Identify which cell holds the provided text, then report its (X, Y) central coordinate. 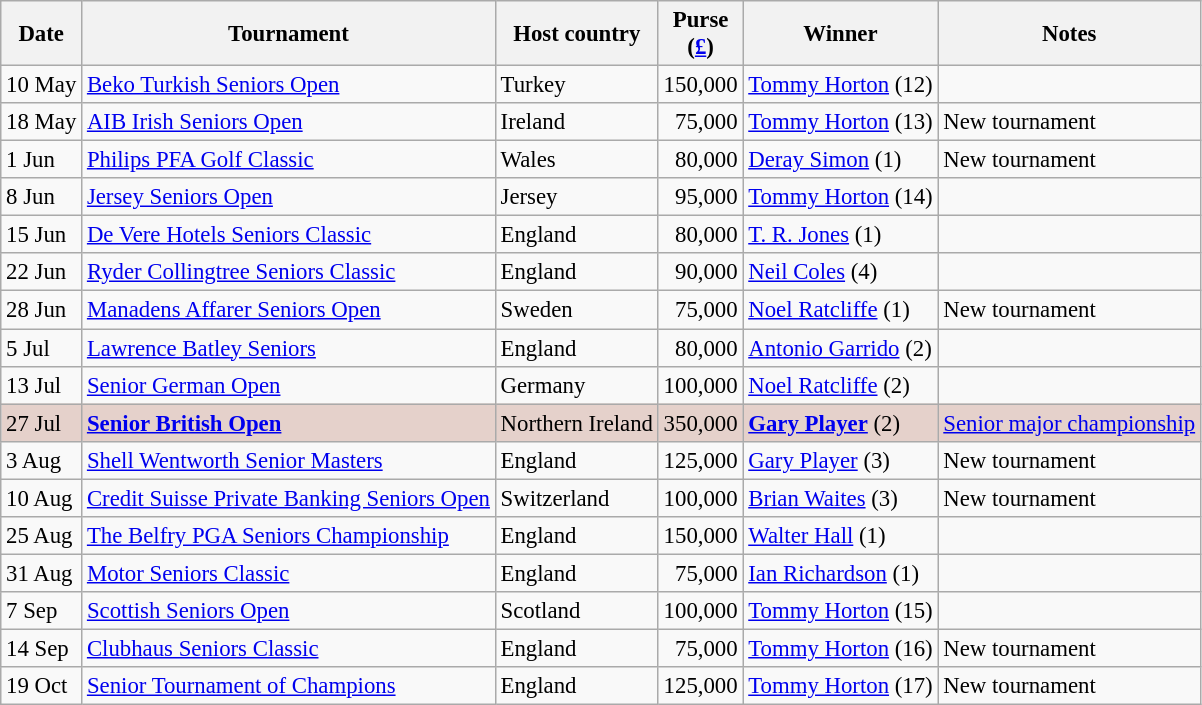
AIB Irish Seniors Open (289, 122)
8 Jun (42, 197)
Walter Hall (1) (840, 536)
Tommy Horton (15) (840, 611)
95,000 (700, 197)
Senior major championship (1069, 423)
Scottish Seniors Open (289, 611)
De Vere Hotels Seniors Classic (289, 235)
Tommy Horton (16) (840, 648)
Ian Richardson (1) (840, 573)
18 May (42, 122)
Winner (840, 34)
Brian Waites (3) (840, 498)
Noel Ratcliffe (2) (840, 385)
Gary Player (3) (840, 460)
Noel Ratcliffe (1) (840, 310)
Ryder Collingtree Seniors Classic (289, 273)
Tommy Horton (17) (840, 686)
Scotland (576, 611)
31 Aug (42, 573)
Northern Ireland (576, 423)
14 Sep (42, 648)
Clubhaus Seniors Classic (289, 648)
22 Jun (42, 273)
Neil Coles (4) (840, 273)
27 Jul (42, 423)
19 Oct (42, 686)
The Belfry PGA Seniors Championship (289, 536)
Gary Player (2) (840, 423)
Deray Simon (1) (840, 160)
3 Aug (42, 460)
Philips PFA Golf Classic (289, 160)
Senior Tournament of Champions (289, 686)
28 Jun (42, 310)
5 Jul (42, 348)
13 Jul (42, 385)
T. R. Jones (1) (840, 235)
Germany (576, 385)
10 Aug (42, 498)
25 Aug (42, 536)
10 May (42, 85)
Credit Suisse Private Banking Seniors Open (289, 498)
Motor Seniors Classic (289, 573)
Shell Wentworth Senior Masters (289, 460)
Tommy Horton (12) (840, 85)
Switzerland (576, 498)
15 Jun (42, 235)
Wales (576, 160)
Jersey (576, 197)
90,000 (700, 273)
Senior British Open (289, 423)
Notes (1069, 34)
Tommy Horton (14) (840, 197)
Date (42, 34)
Antonio Garrido (2) (840, 348)
Ireland (576, 122)
Jersey Seniors Open (289, 197)
Manadens Affarer Seniors Open (289, 310)
Host country (576, 34)
Tournament (289, 34)
Beko Turkish Seniors Open (289, 85)
350,000 (700, 423)
7 Sep (42, 611)
Senior German Open (289, 385)
Sweden (576, 310)
Tommy Horton (13) (840, 122)
1 Jun (42, 160)
Turkey (576, 85)
Lawrence Batley Seniors (289, 348)
Purse(£) (700, 34)
